Locate the cell with the specified text and output its (x, y) center coordinate. 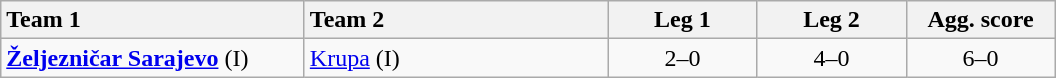
2–0 (682, 58)
Agg. score (980, 20)
Team 1 (153, 20)
Team 2 (456, 20)
Željezničar Sarajevo (I) (153, 58)
6–0 (980, 58)
Leg 1 (682, 20)
4–0 (832, 58)
Leg 2 (832, 20)
Krupa (I) (456, 58)
